Identify which cell holds the provided text, then report its (x, y) central coordinate. 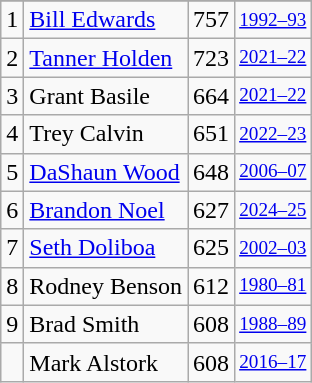
612 (212, 286)
4 (12, 134)
1992–93 (273, 20)
625 (212, 248)
2022–23 (273, 134)
5 (12, 172)
2 (12, 58)
648 (212, 172)
6 (12, 210)
Grant Basile (106, 96)
3 (12, 96)
9 (12, 324)
723 (212, 58)
Trey Calvin (106, 134)
2016–17 (273, 362)
757 (212, 20)
Brandon Noel (106, 210)
2024–25 (273, 210)
2002–03 (273, 248)
Rodney Benson (106, 286)
1988–89 (273, 324)
Bill Edwards (106, 20)
Tanner Holden (106, 58)
627 (212, 210)
DaShaun Wood (106, 172)
651 (212, 134)
7 (12, 248)
Seth Doliboa (106, 248)
8 (12, 286)
1980–81 (273, 286)
664 (212, 96)
Mark Alstork (106, 362)
Brad Smith (106, 324)
1 (12, 20)
2006–07 (273, 172)
